For the text-containing cell, return its midpoint in (X, Y) coordinate format. 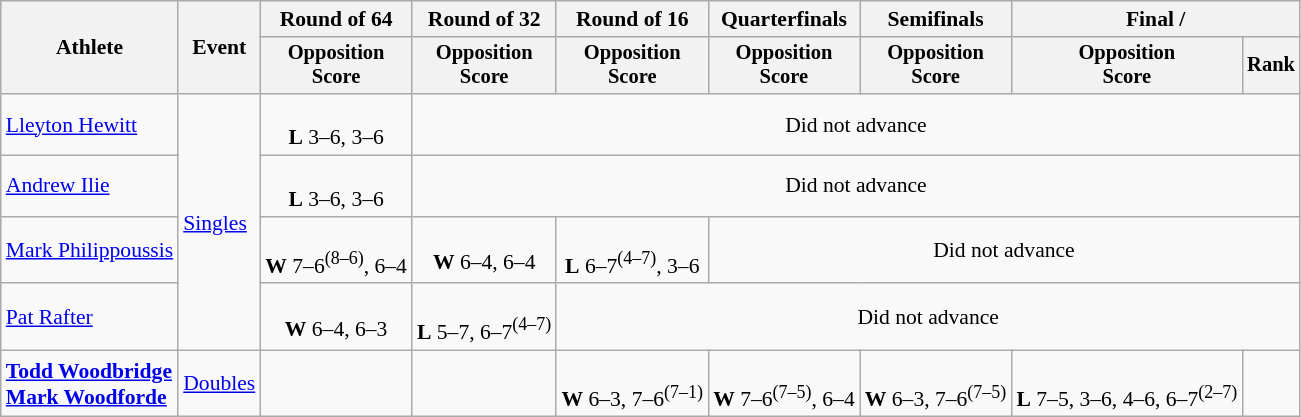
Round of 64 (336, 19)
Mark Philippoussis (90, 250)
Rank (1271, 66)
Final / (1155, 19)
Lleyton Hewitt (90, 124)
Singles (219, 222)
W 6–3, 7–6(7–5) (936, 384)
Pat Rafter (90, 318)
Round of 16 (632, 19)
W 6–3, 7–6(7–1) (632, 384)
Todd WoodbridgeMark Woodforde (90, 384)
W 6–4, 6–4 (484, 250)
L 7–5, 3–6, 4–6, 6–7(2–7) (1126, 384)
Round of 32 (484, 19)
Doubles (219, 384)
Quarterfinals (784, 19)
W 6–4, 6–3 (336, 318)
Athlete (90, 48)
Semifinals (936, 19)
Event (219, 48)
Andrew Ilie (90, 186)
L 5–7, 6–7(4–7) (484, 318)
W 7–6(8–6), 6–4 (336, 250)
L 6–7(4–7), 3–6 (632, 250)
W 7–6(7–5), 6–4 (784, 384)
